Detect which cell encompasses the target text, then output its (X, Y) center coordinate. 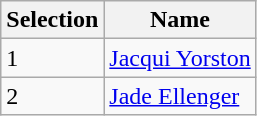
2 (52, 96)
Name (180, 20)
1 (52, 58)
Selection (52, 20)
Jacqui Yorston (180, 58)
Jade Ellenger (180, 96)
